Identify which cell holds the provided text, then report its [X, Y] central coordinate. 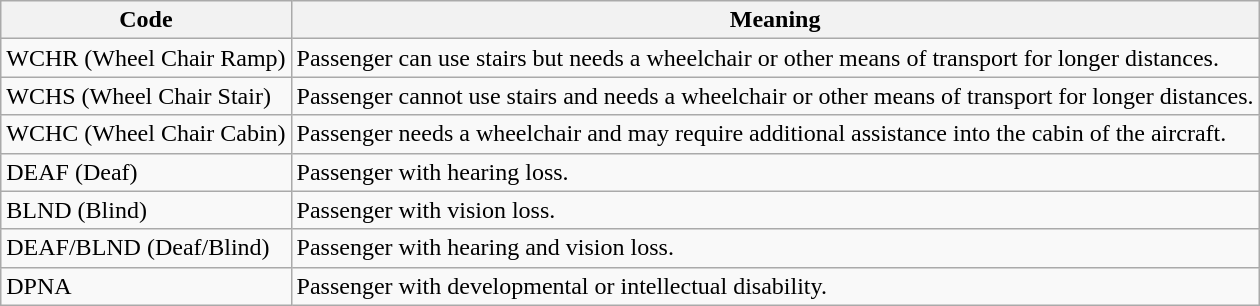
WCHR (Wheel Chair Ramp) [146, 58]
Passenger needs a wheelchair and may require additional assistance into the cabin of the aircraft. [775, 134]
Passenger with developmental or intellectual disability. [775, 286]
DEAF/BLND (Deaf/Blind) [146, 248]
WCHS (Wheel Chair Stair) [146, 96]
BLND (Blind) [146, 210]
Passenger with vision loss. [775, 210]
DEAF (Deaf) [146, 172]
WCHC (Wheel Chair Cabin) [146, 134]
Passenger can use stairs but needs a wheelchair or other means of transport for longer distances. [775, 58]
Meaning [775, 20]
Passenger with hearing loss. [775, 172]
DPNA [146, 286]
Code [146, 20]
Passenger cannot use stairs and needs a wheelchair or other means of transport for longer distances. [775, 96]
Passenger with hearing and vision loss. [775, 248]
